From the cell containing the given text, extract its center point as (x, y) coordinate. 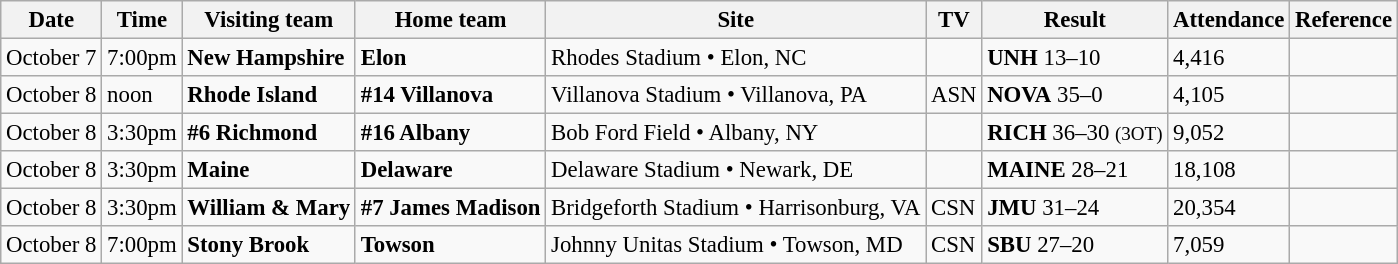
#16 Albany (450, 133)
Rhode Island (268, 95)
Maine (268, 170)
Johnny Unitas Stadium • Towson, MD (736, 245)
Elon (450, 58)
Villanova Stadium • Villanova, PA (736, 95)
UNH 13–10 (1075, 58)
Reference (1344, 20)
noon (142, 95)
7,059 (1229, 245)
#6 Richmond (268, 133)
Result (1075, 20)
9,052 (1229, 133)
Date (52, 20)
18,108 (1229, 170)
New Hampshire (268, 58)
20,354 (1229, 208)
#14 Villanova (450, 95)
Delaware (450, 170)
Attendance (1229, 20)
October 7 (52, 58)
Towson (450, 245)
Bridgeforth Stadium • Harrisonburg, VA (736, 208)
Bob Ford Field • Albany, NY (736, 133)
NOVA 35–0 (1075, 95)
Time (142, 20)
JMU 31–24 (1075, 208)
4,416 (1229, 58)
TV (954, 20)
Delaware Stadium • Newark, DE (736, 170)
Site (736, 20)
William & Mary (268, 208)
#7 James Madison (450, 208)
SBU 27–20 (1075, 245)
RICH 36–30 (3OT) (1075, 133)
Rhodes Stadium • Elon, NC (736, 58)
ASN (954, 95)
Home team (450, 20)
Visiting team (268, 20)
MAINE 28–21 (1075, 170)
4,105 (1229, 95)
Stony Brook (268, 245)
